Output the [x, y] coordinate of the center of the cell containing the given text.  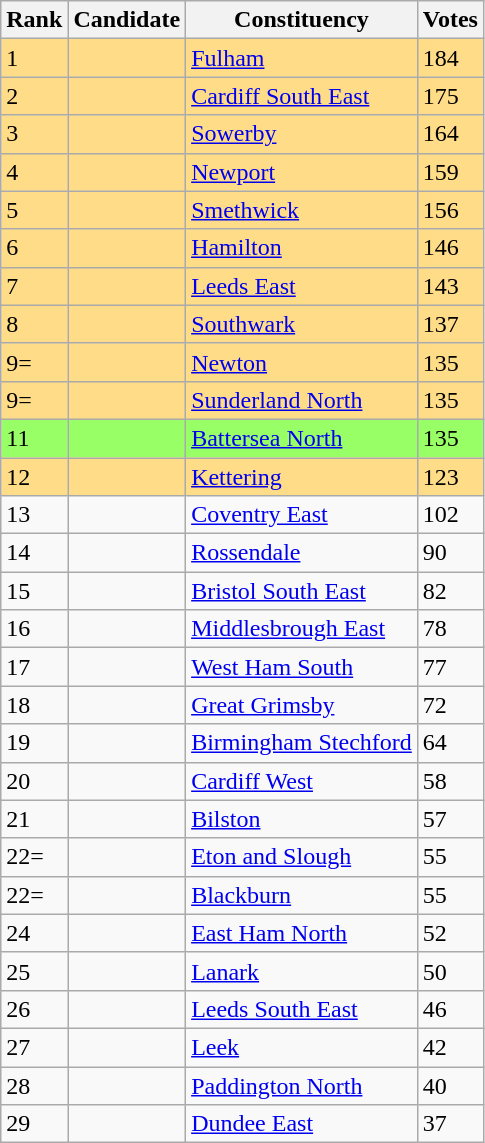
159 [450, 172]
40 [450, 1085]
14 [34, 553]
Kettering [302, 477]
Leeds East [302, 286]
137 [450, 324]
Hamilton [302, 248]
Birmingham Stechford [302, 743]
West Ham South [302, 667]
Coventry East [302, 515]
52 [450, 933]
Middlesbrough East [302, 629]
72 [450, 705]
50 [450, 971]
143 [450, 286]
29 [34, 1124]
146 [450, 248]
Lanark [302, 971]
18 [34, 705]
156 [450, 210]
184 [450, 58]
Constituency [302, 20]
123 [450, 477]
Great Grimsby [302, 705]
20 [34, 781]
Rossendale [302, 553]
175 [450, 96]
East Ham North [302, 933]
28 [34, 1085]
37 [450, 1124]
77 [450, 667]
Cardiff South East [302, 96]
Smethwick [302, 210]
Leek [302, 1047]
Paddington North [302, 1085]
42 [450, 1047]
90 [450, 553]
64 [450, 743]
Candidate [127, 20]
24 [34, 933]
Southwark [302, 324]
46 [450, 1009]
82 [450, 591]
7 [34, 286]
Dundee East [302, 1124]
12 [34, 477]
21 [34, 819]
17 [34, 667]
3 [34, 134]
2 [34, 96]
Votes [450, 20]
19 [34, 743]
Bilston [302, 819]
1 [34, 58]
Newport [302, 172]
25 [34, 971]
Newton [302, 362]
Leeds South East [302, 1009]
Battersea North [302, 438]
58 [450, 781]
Bristol South East [302, 591]
26 [34, 1009]
15 [34, 591]
16 [34, 629]
11 [34, 438]
Cardiff West [302, 781]
102 [450, 515]
6 [34, 248]
Fulham [302, 58]
13 [34, 515]
57 [450, 819]
Sowerby [302, 134]
164 [450, 134]
27 [34, 1047]
4 [34, 172]
8 [34, 324]
Sunderland North [302, 400]
Eton and Slough [302, 857]
Blackburn [302, 895]
Rank [34, 20]
78 [450, 629]
5 [34, 210]
